Determine the [X, Y] coordinate at the center of the cell enclosing the given text.  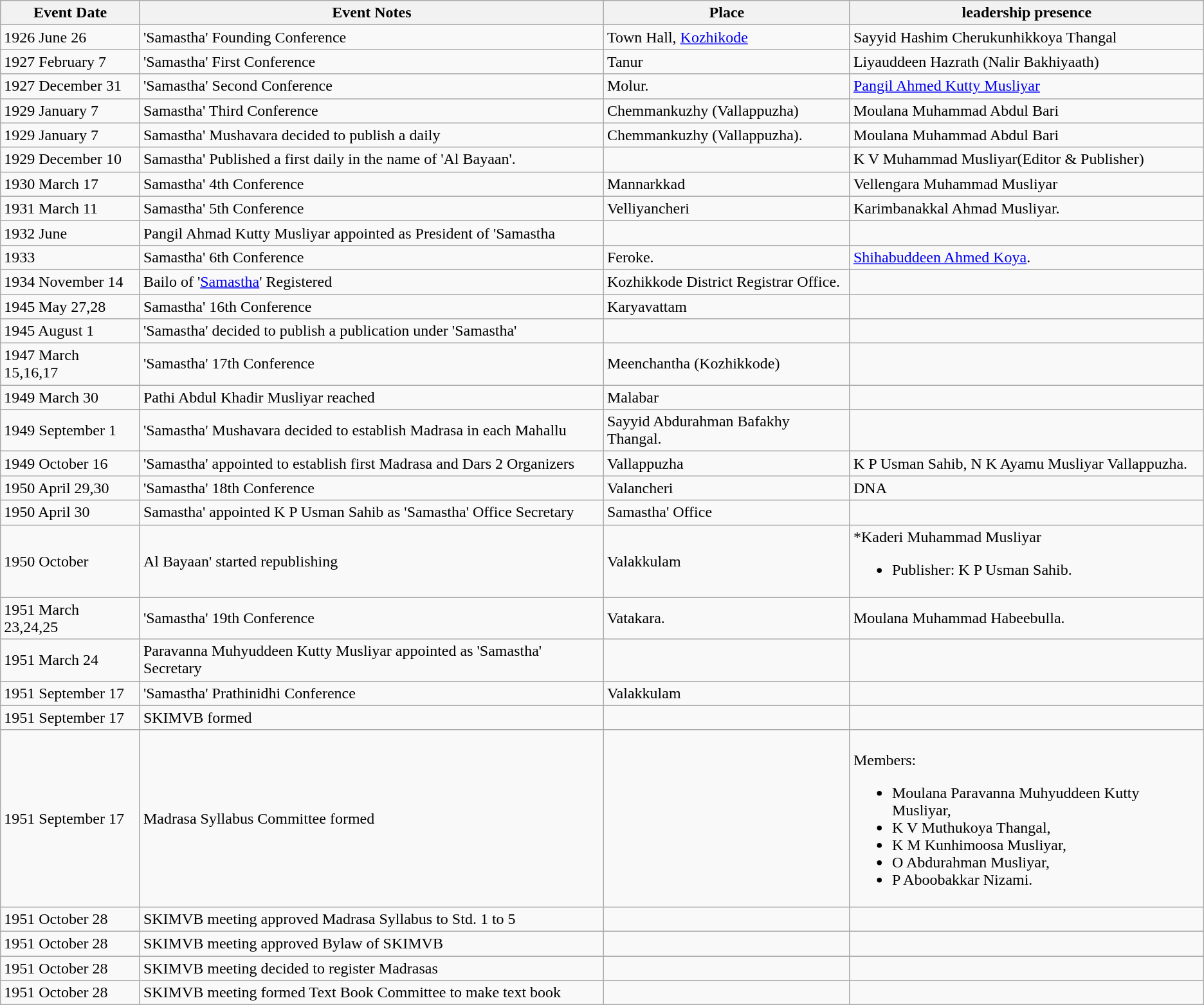
Vallappuzha [727, 464]
Event Date [71, 13]
DNA [1026, 488]
K P Usman Sahib, N K Ayamu Musliyar Vallappuzha. [1026, 464]
Pangil Ahmed Kutty Musliyar [1026, 86]
'Samastha' appointed to establish first Madrasa and Dars 2 Organizers [372, 464]
Pathi Abdul Khadir Musliyar reached [372, 397]
1949 March 30 [71, 397]
Molur. [727, 86]
Velliyancheri [727, 208]
Karimbanakkal Ahmad Musliyar. [1026, 208]
'Samastha' 19th Conference [372, 619]
1950 April 29,30 [71, 488]
Samastha' 4th Conference [372, 184]
Meenchantha (Kozhikkode) [727, 364]
1931 March 11 [71, 208]
Sayyid Hashim Cherukunhikkoya Thangal [1026, 37]
'Samastha' Second Conference [372, 86]
Tanur [727, 62]
Samastha' 5th Conference [372, 208]
Sayyid Abdurahman Bafakhy Thangal. [727, 431]
1949 October 16 [71, 464]
1949 September 1 [71, 431]
Place [727, 13]
Madrasa Syllabus Committee formed [372, 818]
1927 December 31 [71, 86]
1927 February 7 [71, 62]
Feroke. [727, 257]
Pangil Ahmad Kutty Musliyar appointed as President of 'Samastha [372, 233]
'Samastha' decided to publish a publication under 'Samastha' [372, 331]
1945 May 27,28 [71, 307]
SKIMVB formed [372, 718]
Samastha' Mushavara decided to publish a daily [372, 135]
K V Muhammad Musliyar(Editor & Publisher) [1026, 159]
Paravanna Muhyuddeen Kutty Musliyar appointed as 'Samastha' Secretary [372, 660]
SKIMVB meeting approved Madrasa Syllabus to Std. 1 to 5 [372, 919]
Malabar [727, 397]
Moulana Muhammad Habeebulla. [1026, 619]
1932 June [71, 233]
Samastha' Office [727, 512]
1933 [71, 257]
Samastha' Third Conference [372, 111]
Al Bayaan' started republishing [372, 561]
Chemmankuzhy (Vallappuzha) [727, 111]
'Samastha' Founding Conference [372, 37]
Vatakara. [727, 619]
1934 November 14 [71, 282]
Mannarkkad [727, 184]
SKIMVB meeting approved Bylaw of SKIMVB [372, 943]
'Samastha' Mushavara decided to establish Madrasa in each Mahallu [372, 431]
Samastha' 16th Conference [372, 307]
Members:Moulana Paravanna Muhyuddeen Kutty Musliyar,K V Muthukoya Thangal,K M Kunhimoosa Musliyar,O Abdurahman Musliyar,P Aboobakkar Nizami. [1026, 818]
1950 October [71, 561]
leadership presence [1026, 13]
'Samastha' 17th Conference [372, 364]
1947 March 15,16,17 [71, 364]
Liyauddeen Hazrath (Nalir Bakhiyaath) [1026, 62]
1929 December 10 [71, 159]
Event Notes [372, 13]
1951 March 24 [71, 660]
Samastha' appointed K P Usman Sahib as 'Samastha' Office Secretary [372, 512]
1951 March 23,24,25 [71, 619]
Valancheri [727, 488]
Chemmankuzhy (Vallappuzha). [727, 135]
1945 August 1 [71, 331]
1950 April 30 [71, 512]
'Samastha' First Conference [372, 62]
Samastha' Published a first daily in the name of 'Al Bayaan'. [372, 159]
SKIMVB meeting decided to register Madrasas [372, 968]
Kozhikkode District Registrar Office. [727, 282]
1930 March 17 [71, 184]
1926 June 26 [71, 37]
'Samastha' 18th Conference [372, 488]
'Samastha' Prathinidhi Conference [372, 693]
*Kaderi Muhammad MusliyarPublisher: K P Usman Sahib. [1026, 561]
Bailo of 'Samastha' Registered [372, 282]
SKIMVB meeting formed Text Book Committee to make text book [372, 993]
Town Hall, Kozhikode [727, 37]
Shihabuddeen Ahmed Koya. [1026, 257]
Samastha' 6th Conference [372, 257]
Karyavattam [727, 307]
Vellengara Muhammad Musliyar [1026, 184]
